Find where the given text appears and provide that cell's center as [X, Y] coordinate. 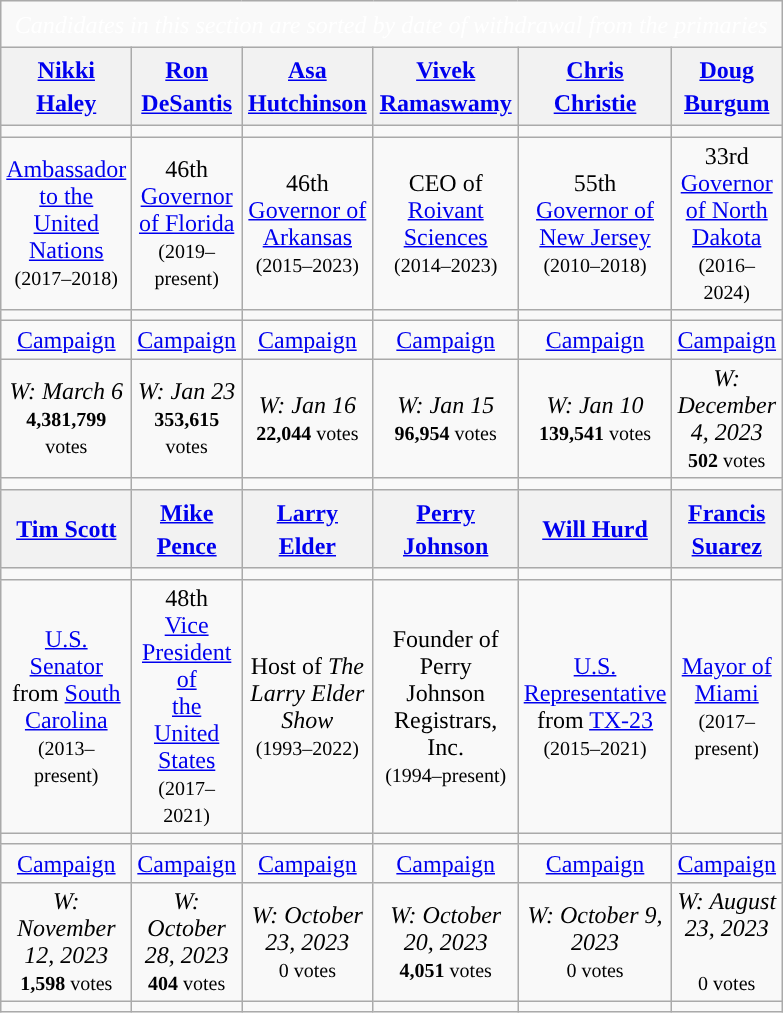
W: October 23, 20230 votes [308, 942]
W: August 23, 20230 votes [727, 942]
W: Jan 1596,954 votes [446, 418]
W: Jan 1622,044 votes [308, 418]
Tim Scott [66, 528]
Will Hurd [595, 528]
Candidates in this section are sorted by date of withdrawal from the primaries [392, 24]
U.S.Senator from South Carolina(2013–present) [66, 706]
Perry Johnson [446, 528]
Chris Christie [595, 86]
W: November 12, 20231,598 votes [66, 942]
Vivek Ramaswamy [446, 86]
46thGovernor of Arkansas(2015–2023) [308, 224]
W: December 4, 2023502 votes [727, 418]
Ron DeSantis [187, 86]
Mike Pence [187, 528]
W: October 9, 20230 votes [595, 942]
Ambassador to the United Nations(2017–2018) [66, 224]
Asa Hutchinson [308, 86]
W: October 20, 20234,051 votes [446, 942]
W: Jan 10139,541 votes [595, 418]
Larry Elder [308, 528]
Doug Burgum [727, 86]
W: March 64,381,799 votes [66, 418]
CEO of Roivant Sciences(2014–2023) [446, 224]
55thGovernor of New Jersey(2010–2018) [595, 224]
Francis Suarez [727, 528]
U.S.Representativefrom TX-23(2015–2021) [595, 706]
48thVice President ofthe United States(2017–2021) [187, 706]
33rdGovernor of North Dakota(2016–2024) [727, 224]
W: October 28, 2023404 votes [187, 942]
Host of The Larry Elder Show(1993–2022) [308, 706]
Nikki Haley [66, 86]
Mayor ofMiami(2017–present) [727, 706]
46thGovernor of Florida(2019–present) [187, 224]
Founder of Perry Johnson Registrars, Inc.(1994–present) [446, 706]
W: Jan 23353,615 votes [187, 418]
